Locate the cell with the specified text and output its [x, y] center coordinate. 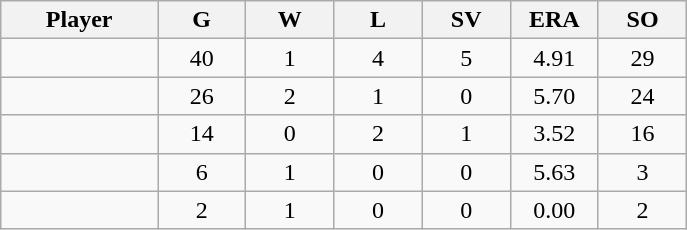
0.00 [554, 210]
SV [466, 20]
L [378, 20]
40 [202, 58]
5.70 [554, 96]
Player [80, 20]
5.63 [554, 172]
16 [642, 134]
24 [642, 96]
4 [378, 58]
G [202, 20]
ERA [554, 20]
4.91 [554, 58]
29 [642, 58]
6 [202, 172]
SO [642, 20]
W [290, 20]
3 [642, 172]
5 [466, 58]
3.52 [554, 134]
14 [202, 134]
26 [202, 96]
